Detect which cell encompasses the target text, then output its [x, y] center coordinate. 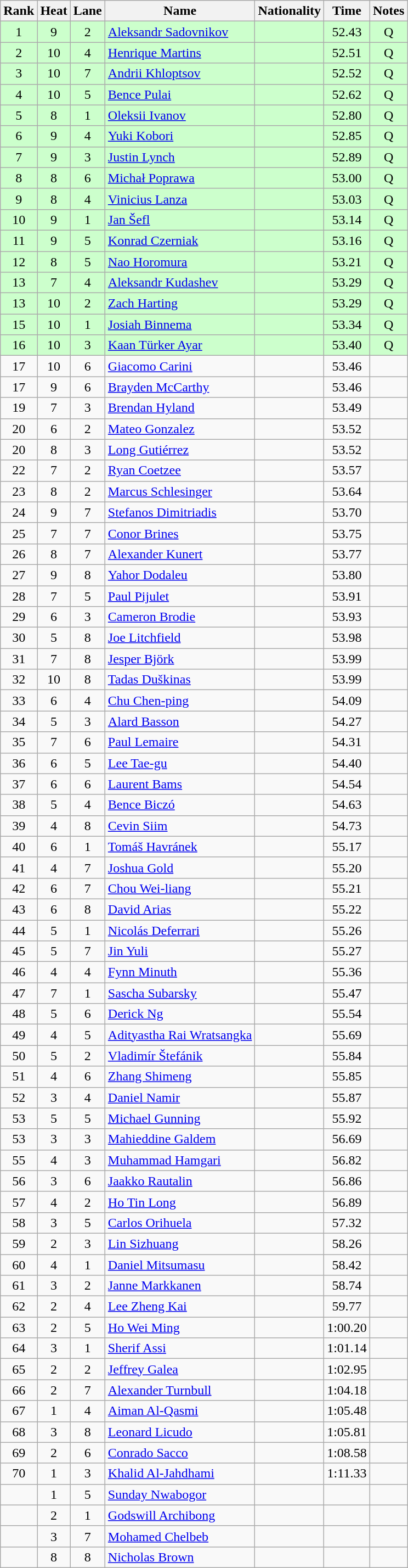
Zach Harting [180, 304]
53.80 [347, 575]
55.27 [347, 951]
24 [19, 512]
Leonard Licudo [180, 1432]
63 [19, 1328]
54.54 [347, 784]
70 [19, 1474]
Michał Poprawa [180, 178]
52.89 [347, 157]
Khalid Al-Jahdhami [180, 1474]
45 [19, 951]
Yuki Kobori [180, 136]
56.69 [347, 1139]
53.03 [347, 199]
Heat [54, 11]
Lane [88, 11]
Jan Šefl [180, 220]
50 [19, 1056]
55.87 [347, 1097]
Paul Pijulet [180, 596]
53.16 [347, 240]
53.40 [347, 345]
53.91 [347, 596]
Daniel Mitsumasu [180, 1264]
36 [19, 763]
55.84 [347, 1056]
Janne Markkanen [180, 1286]
Lee Zheng Kai [180, 1307]
Daniel Namir [180, 1097]
Carlos Orihuela [180, 1223]
64 [19, 1348]
Aiman Al-Qasmi [180, 1411]
Notes [388, 11]
15 [19, 324]
Nicholas Brown [180, 1557]
39 [19, 826]
27 [19, 575]
55.17 [347, 847]
55.92 [347, 1118]
Mahieddine Galdem [180, 1139]
52.80 [347, 115]
Jeffrey Galea [180, 1369]
44 [19, 931]
1:01.14 [347, 1348]
52.85 [347, 136]
1:00.20 [347, 1328]
25 [19, 533]
57 [19, 1202]
59.77 [347, 1307]
16 [19, 345]
Nao Horomura [180, 262]
Zhang Shimeng [180, 1077]
Jin Yuli [180, 951]
Jesper Björk [180, 659]
Mohamed Chelbeb [180, 1536]
Alexander Turnbull [180, 1390]
Sunday Nwabogor [180, 1494]
38 [19, 805]
56.86 [347, 1181]
29 [19, 617]
41 [19, 867]
32 [19, 680]
54.31 [347, 742]
Marcus Schlesinger [180, 491]
55.22 [347, 909]
58.42 [347, 1264]
Laurent Bams [180, 784]
Godswill Archibong [180, 1515]
53.21 [347, 262]
56.89 [347, 1202]
55.47 [347, 993]
53.57 [347, 471]
19 [19, 408]
Nationality [290, 11]
Vladimír Štefánik [180, 1056]
52.51 [347, 53]
58 [19, 1223]
Ryan Coetzee [180, 471]
31 [19, 659]
Cevin Siim [180, 826]
Michael Gunning [180, 1118]
Muhammad Hamgari [180, 1160]
Chu Chen-ping [180, 701]
22 [19, 471]
Bence Pulai [180, 94]
Kaan Türker Ayar [180, 345]
61 [19, 1286]
1:05.81 [347, 1432]
49 [19, 1035]
42 [19, 888]
Paul Lemaire [180, 742]
40 [19, 847]
Giacomo Carini [180, 366]
53.98 [347, 638]
Alexander Kunert [180, 554]
56 [19, 1181]
Rank [19, 11]
Ho Tin Long [180, 1202]
Lee Tae-gu [180, 763]
53.93 [347, 617]
53.75 [347, 533]
Konrad Czerniak [180, 240]
Adityastha Rai Wratsangka [180, 1035]
Lin Sizhuang [180, 1244]
David Arias [180, 909]
Joshua Gold [180, 867]
Conrado Sacco [180, 1453]
34 [19, 721]
12 [19, 262]
1:02.95 [347, 1369]
1:05.48 [347, 1411]
23 [19, 491]
69 [19, 1453]
54.73 [347, 826]
53.70 [347, 512]
11 [19, 240]
65 [19, 1369]
Yahor Dodaleu [180, 575]
Long Gutiérrez [180, 450]
54.40 [347, 763]
58.26 [347, 1244]
30 [19, 638]
Jaakko Rautalin [180, 1181]
52 [19, 1097]
48 [19, 1014]
52.52 [347, 74]
53.77 [347, 554]
52.62 [347, 94]
1:04.18 [347, 1390]
Aleksandr Sadovnikov [180, 32]
55.69 [347, 1035]
Justin Lynch [180, 157]
55 [19, 1160]
Brayden McCarthy [180, 387]
53.14 [347, 220]
Chou Wei-liang [180, 888]
Cameron Brodie [180, 617]
35 [19, 742]
60 [19, 1264]
Sherif Assi [180, 1348]
Brendan Hyland [180, 408]
55.21 [347, 888]
Vinicius Lanza [180, 199]
Henrique Martins [180, 53]
66 [19, 1390]
28 [19, 596]
55.26 [347, 931]
Josiah Binnema [180, 324]
Sascha Subarsky [180, 993]
Mateo Gonzalez [180, 429]
Joe Litchfield [180, 638]
46 [19, 972]
62 [19, 1307]
57.32 [347, 1223]
53.00 [347, 178]
Ho Wei Ming [180, 1328]
Derick Ng [180, 1014]
Nicolás Deferrari [180, 931]
Tomáš Havránek [180, 847]
68 [19, 1432]
Stefanos Dimitriadis [180, 512]
51 [19, 1077]
67 [19, 1411]
Tadas Duškinas [180, 680]
53.49 [347, 408]
1:11.33 [347, 1474]
Oleksii Ivanov [180, 115]
43 [19, 909]
Fynn Minuth [180, 972]
Alard Basson [180, 721]
Bence Biczó [180, 805]
56.82 [347, 1160]
Andrii Khloptsov [180, 74]
Name [180, 11]
52.43 [347, 32]
1:08.58 [347, 1453]
47 [19, 993]
58.74 [347, 1286]
Time [347, 11]
54.27 [347, 721]
55.85 [347, 1077]
37 [19, 784]
59 [19, 1244]
33 [19, 701]
55.54 [347, 1014]
53.64 [347, 491]
54.63 [347, 805]
55.36 [347, 972]
54.09 [347, 701]
Aleksandr Kudashev [180, 283]
53.34 [347, 324]
55.20 [347, 867]
Conor Brines [180, 533]
26 [19, 554]
